Detect which cell encompasses the target text, then output its (X, Y) center coordinate. 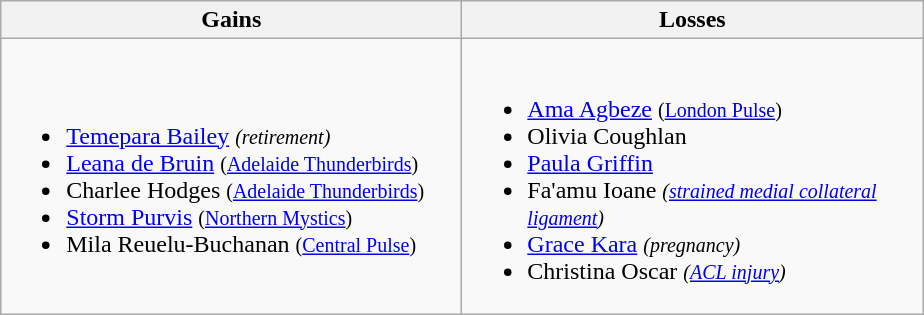
Losses (692, 20)
Gains (232, 20)
